Locate the cell with the specified text and output its [x, y] center coordinate. 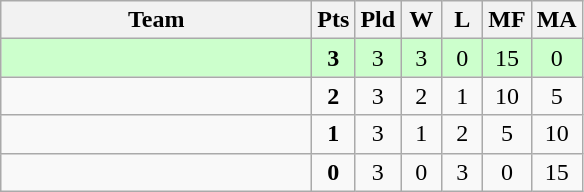
L [462, 20]
W [422, 20]
Pld [378, 20]
Pts [334, 20]
MA [556, 20]
Team [156, 20]
MF [507, 20]
